For the text-containing cell, return its midpoint in (X, Y) coordinate format. 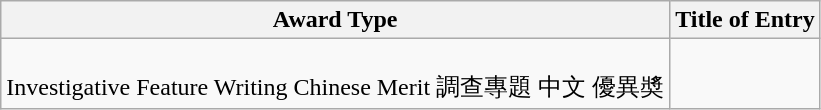
Title of Entry (746, 20)
Investigative Feature Writing Chinese Merit 調查專題 中文 優異奬 (336, 74)
Award Type (336, 20)
